Return [x, y] of the center of cell containing provided text 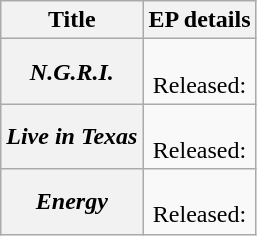
Title [72, 20]
Live in Texas [72, 136]
Energy [72, 202]
EP details [200, 20]
N.G.R.I. [72, 72]
